Return the (X, Y) coordinate for the center point of the cell that contains the specified text.  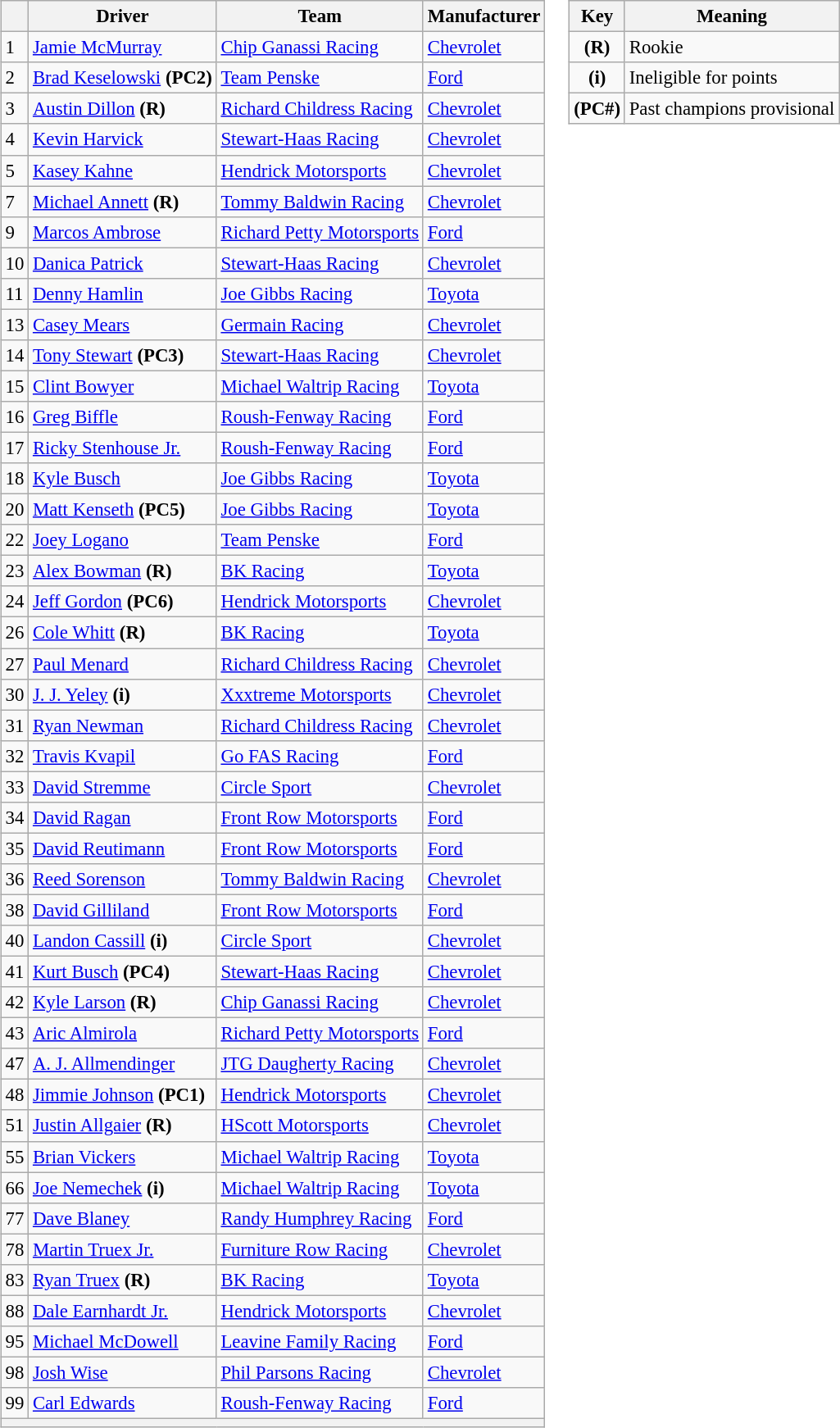
24 (15, 602)
27 (15, 663)
26 (15, 633)
Phil Parsons Racing (320, 1372)
83 (15, 1280)
98 (15, 1372)
18 (15, 479)
42 (15, 1003)
Brian Vickers (123, 1157)
31 (15, 725)
4 (15, 139)
Kyle Larson (R) (123, 1003)
A. J. Allmendinger (123, 1064)
Manufacturer (484, 16)
20 (15, 510)
Denny Hamlin (123, 293)
7 (15, 202)
Marcos Ambrose (123, 232)
32 (15, 756)
Driver (123, 16)
10 (15, 263)
Jimmie Johnson (PC1) (123, 1095)
Cole Whitt (R) (123, 633)
Tony Stewart (PC3) (123, 356)
Michael Annett (R) (123, 202)
36 (15, 880)
Kurt Busch (PC4) (123, 971)
55 (15, 1157)
47 (15, 1064)
Past champions provisional (731, 109)
Kyle Busch (123, 479)
Paul Menard (123, 663)
Clint Bowyer (123, 386)
Greg Biffle (123, 417)
Travis Kvapil (123, 756)
HScott Motorsports (320, 1126)
Michael McDowell (123, 1342)
Jamie McMurray (123, 48)
Ryan Newman (123, 725)
11 (15, 293)
35 (15, 848)
Casey Mears (123, 325)
Martin Truex Jr. (123, 1249)
Jeff Gordon (PC6) (123, 602)
David Stremme (123, 787)
Austin Dillon (R) (123, 109)
38 (15, 910)
Furniture Row Racing (320, 1249)
34 (15, 817)
22 (15, 540)
Landon Cassill (i) (123, 941)
48 (15, 1095)
Kasey Kahne (123, 171)
J. J. Yeley (i) (123, 694)
Ricky Stenhouse Jr. (123, 448)
2 (15, 78)
Rookie (731, 48)
23 (15, 571)
41 (15, 971)
51 (15, 1126)
66 (15, 1188)
Meaning (731, 16)
Kevin Harvick (123, 139)
9 (15, 232)
Joe Nemechek (i) (123, 1188)
78 (15, 1249)
Randy Humphrey Racing (320, 1218)
(i) (597, 78)
13 (15, 325)
16 (15, 417)
Germain Racing (320, 325)
David Ragan (123, 817)
Justin Allgaier (R) (123, 1126)
77 (15, 1218)
Ineligible for points (731, 78)
33 (15, 787)
95 (15, 1342)
3 (15, 109)
99 (15, 1403)
Aric Almirola (123, 1034)
Leavine Family Racing (320, 1342)
14 (15, 356)
Alex Bowman (R) (123, 571)
Joey Logano (123, 540)
Dave Blaney (123, 1218)
88 (15, 1311)
Carl Edwards (123, 1403)
43 (15, 1034)
Dale Earnhardt Jr. (123, 1311)
Go FAS Racing (320, 756)
Danica Patrick (123, 263)
Team (320, 16)
(PC#) (597, 109)
(R) (597, 48)
Reed Sorenson (123, 880)
Josh Wise (123, 1372)
Matt Kenseth (PC5) (123, 510)
17 (15, 448)
Xxxtreme Motorsports (320, 694)
30 (15, 694)
40 (15, 941)
5 (15, 171)
JTG Daugherty Racing (320, 1064)
Brad Keselowski (PC2) (123, 78)
David Gilliland (123, 910)
Key (597, 16)
David Reutimann (123, 848)
Ryan Truex (R) (123, 1280)
15 (15, 386)
1 (15, 48)
